Capture the cell that displays the provided text and extract its (X, Y) central coordinate. 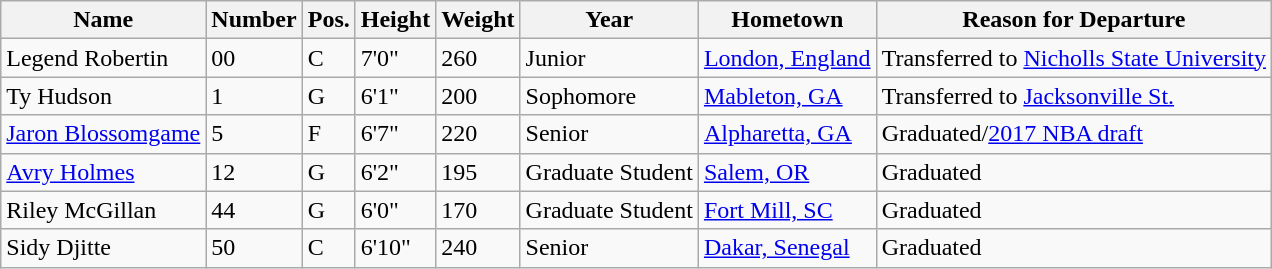
London, England (787, 58)
12 (254, 172)
Avry Holmes (104, 172)
Transferred to Nicholls State University (1074, 58)
Fort Mill, SC (787, 210)
Sophomore (609, 96)
Transferred to Jacksonville St. (1074, 96)
Ty Hudson (104, 96)
Dakar, Senegal (787, 248)
50 (254, 248)
Mableton, GA (787, 96)
7'0" (395, 58)
Reason for Departure (1074, 20)
6'7" (395, 134)
195 (478, 172)
Weight (478, 20)
6'10" (395, 248)
Year (609, 20)
6'2" (395, 172)
200 (478, 96)
Graduated/2017 NBA draft (1074, 134)
260 (478, 58)
220 (478, 134)
Salem, OR (787, 172)
Height (395, 20)
Riley McGillan (104, 210)
Alpharetta, GA (787, 134)
44 (254, 210)
170 (478, 210)
Name (104, 20)
Sidy Djitte (104, 248)
6'1" (395, 96)
00 (254, 58)
Jaron Blossomgame (104, 134)
Number (254, 20)
Junior (609, 58)
Pos. (328, 20)
F (328, 134)
240 (478, 248)
5 (254, 134)
6'0" (395, 210)
Hometown (787, 20)
Legend Robertin (104, 58)
1 (254, 96)
